Capture the cell that displays the provided text and extract its (X, Y) central coordinate. 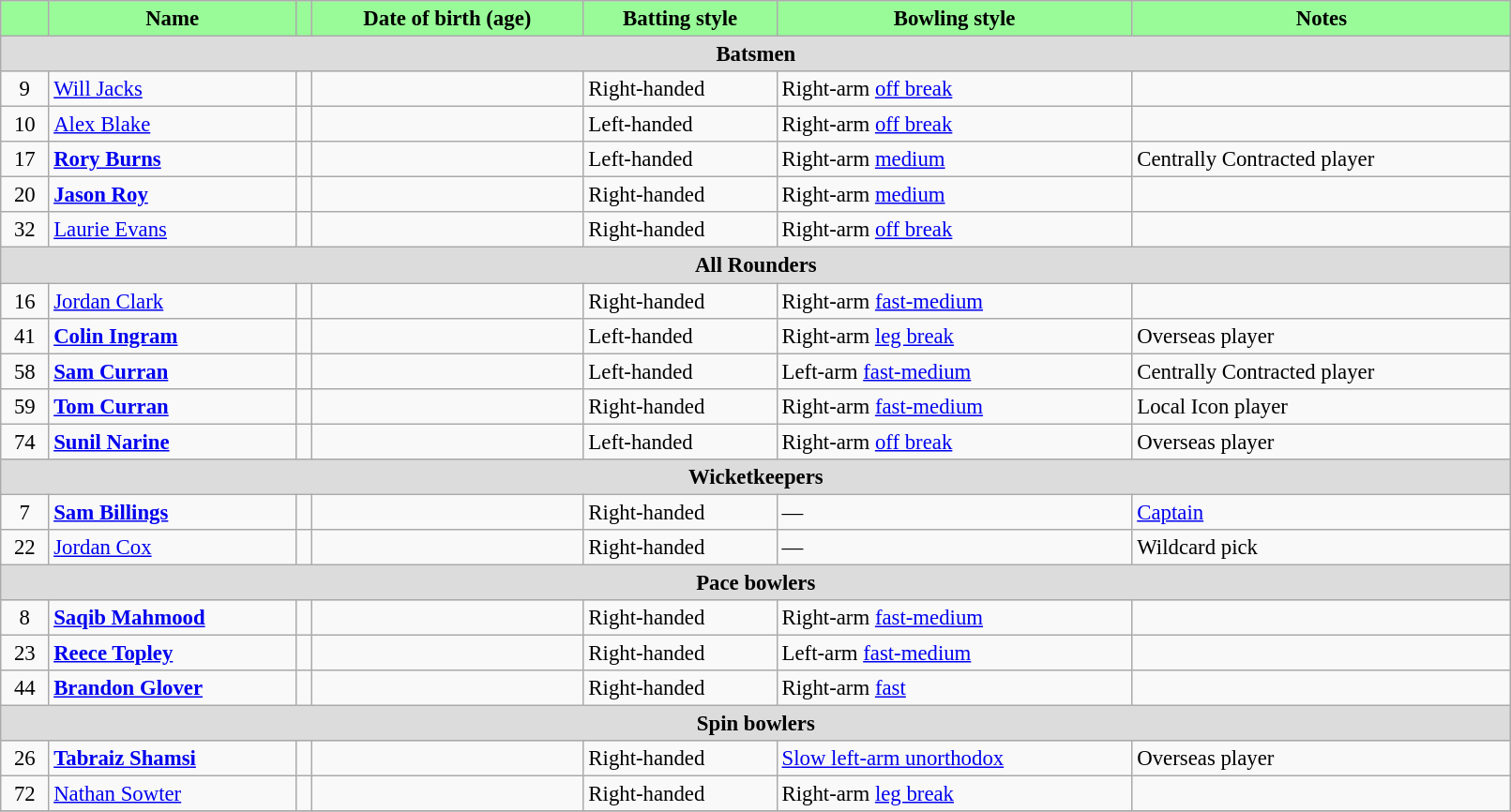
Slow left-arm unorthodox (955, 759)
23 (24, 654)
32 (24, 230)
Notes (1322, 19)
7 (24, 512)
74 (24, 442)
Laurie Evans (173, 230)
9 (24, 89)
Tabraiz Shamsi (173, 759)
16 (24, 301)
44 (24, 688)
Sunil Narine (173, 442)
Jordan Clark (173, 301)
22 (24, 548)
Wicketkeepers (756, 477)
20 (24, 195)
All Rounders (756, 265)
10 (24, 125)
Wildcard pick (1322, 548)
Local Icon player (1322, 406)
Reece Topley (173, 654)
41 (24, 336)
17 (24, 159)
Pace bowlers (756, 582)
Spin bowlers (756, 724)
Captain (1322, 512)
Colin Ingram (173, 336)
Sam Curran (173, 371)
72 (24, 794)
Batsmen (756, 54)
Jordan Cox (173, 548)
59 (24, 406)
Will Jacks (173, 89)
Right-arm fast (955, 688)
Batting style (680, 19)
58 (24, 371)
26 (24, 759)
Saqib Mahmood (173, 618)
Sam Billings (173, 512)
Jason Roy (173, 195)
Bowling style (955, 19)
Nathan Sowter (173, 794)
Brandon Glover (173, 688)
8 (24, 618)
Date of birth (age) (447, 19)
Alex Blake (173, 125)
Name (173, 19)
Tom Curran (173, 406)
Rory Burns (173, 159)
